Search for the cell housing the specified text and yield its (x, y) center coordinate. 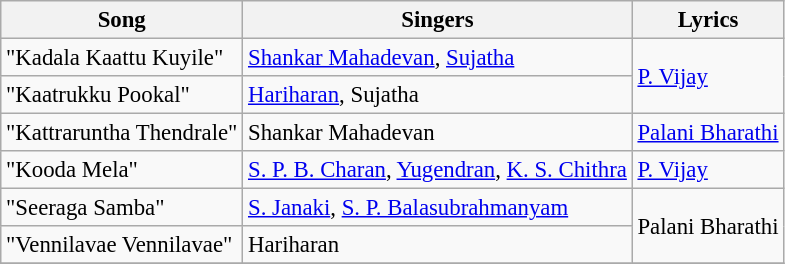
S. Janaki, S. P. Balasubrahmanyam (438, 208)
Shankar Mahadevan, Sujatha (438, 58)
Lyrics (708, 20)
"Kattraruntha Thendrale" (122, 133)
"Kaatrukku Pookal" (122, 95)
Shankar Mahadevan (438, 133)
S. P. B. Charan, Yugendran, K. S. Chithra (438, 170)
Hariharan, Sujatha (438, 95)
"Kooda Mela" (122, 170)
"Seeraga Samba" (122, 208)
Song (122, 20)
"Vennilavae Vennilavae" (122, 245)
Hariharan (438, 245)
Singers (438, 20)
"Kadala Kaattu Kuyile" (122, 58)
